Pinpoint the cell where the given text exists, returning its [X, Y] midpoint coordinate. 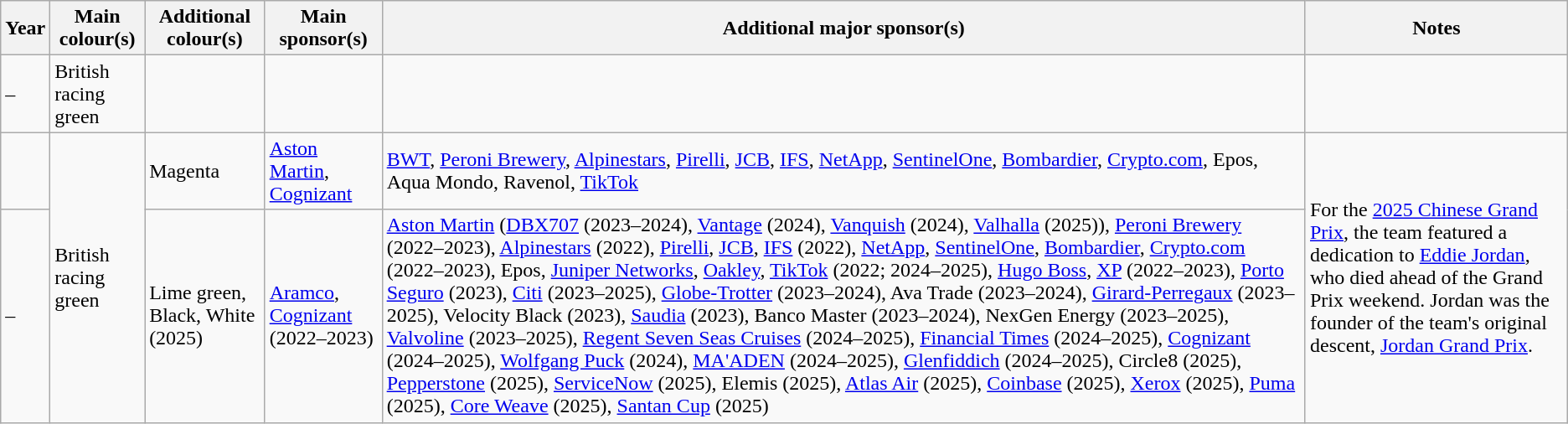
Lime green, Black, White (2025) [205, 316]
Additional colour(s) [205, 28]
Year [25, 28]
Main colour(s) [97, 28]
Aramco, Cognizant (2022–2023) [323, 316]
Main sponsor(s) [323, 28]
Aston Martin, Cognizant [323, 171]
Additional major sponsor(s) [843, 28]
Notes [1436, 28]
Magenta [205, 171]
BWT, Peroni Brewery, Alpinestars, Pirelli, JCB, IFS, NetApp, SentinelOne, Bombardier, Crypto.com, Epos, Aqua Mondo, Ravenol, TikTok [843, 171]
